Locate the cell with the specified text and output its (x, y) center coordinate. 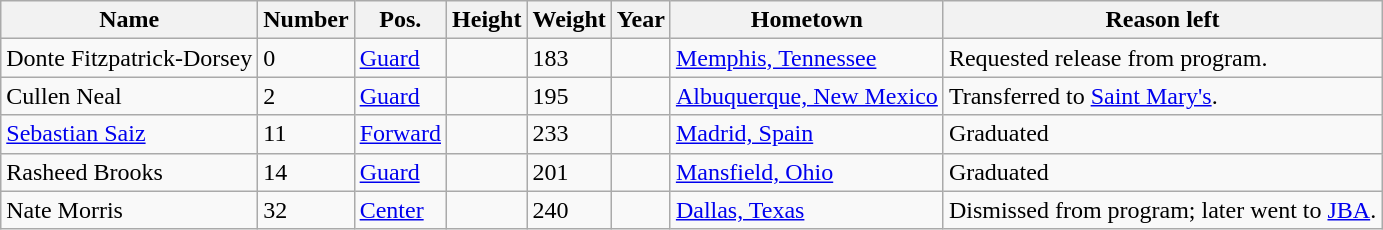
2 (306, 96)
Dallas, Texas (806, 210)
Forward (400, 134)
Donte Fitzpatrick-Dorsey (130, 58)
Nate Morris (130, 210)
0 (306, 58)
14 (306, 172)
Albuquerque, New Mexico (806, 96)
Sebastian Saiz (130, 134)
Dismissed from program; later went to JBA. (1162, 210)
Pos. (400, 20)
Year (640, 20)
195 (569, 96)
240 (569, 210)
Number (306, 20)
Memphis, Tennessee (806, 58)
11 (306, 134)
201 (569, 172)
Requested release from program. (1162, 58)
183 (569, 58)
Center (400, 210)
Cullen Neal (130, 96)
Height (487, 20)
233 (569, 134)
Name (130, 20)
Mansfield, Ohio (806, 172)
Weight (569, 20)
Rasheed Brooks (130, 172)
Reason left (1162, 20)
Transferred to Saint Mary's. (1162, 96)
32 (306, 210)
Hometown (806, 20)
Madrid, Spain (806, 134)
